Detect which cell encompasses the target text, then output its (X, Y) center coordinate. 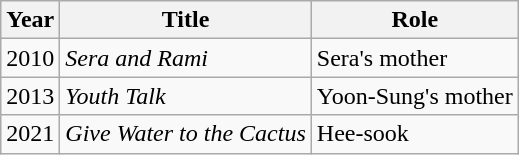
Sera's mother (414, 58)
Role (414, 20)
Give Water to the Cactus (186, 134)
2010 (30, 58)
Yoon-Sung's mother (414, 96)
2013 (30, 96)
Hee-sook (414, 134)
Year (30, 20)
2021 (30, 134)
Title (186, 20)
Sera and Rami (186, 58)
Youth Talk (186, 96)
